Find where the given text appears and provide that cell's center as [x, y] coordinate. 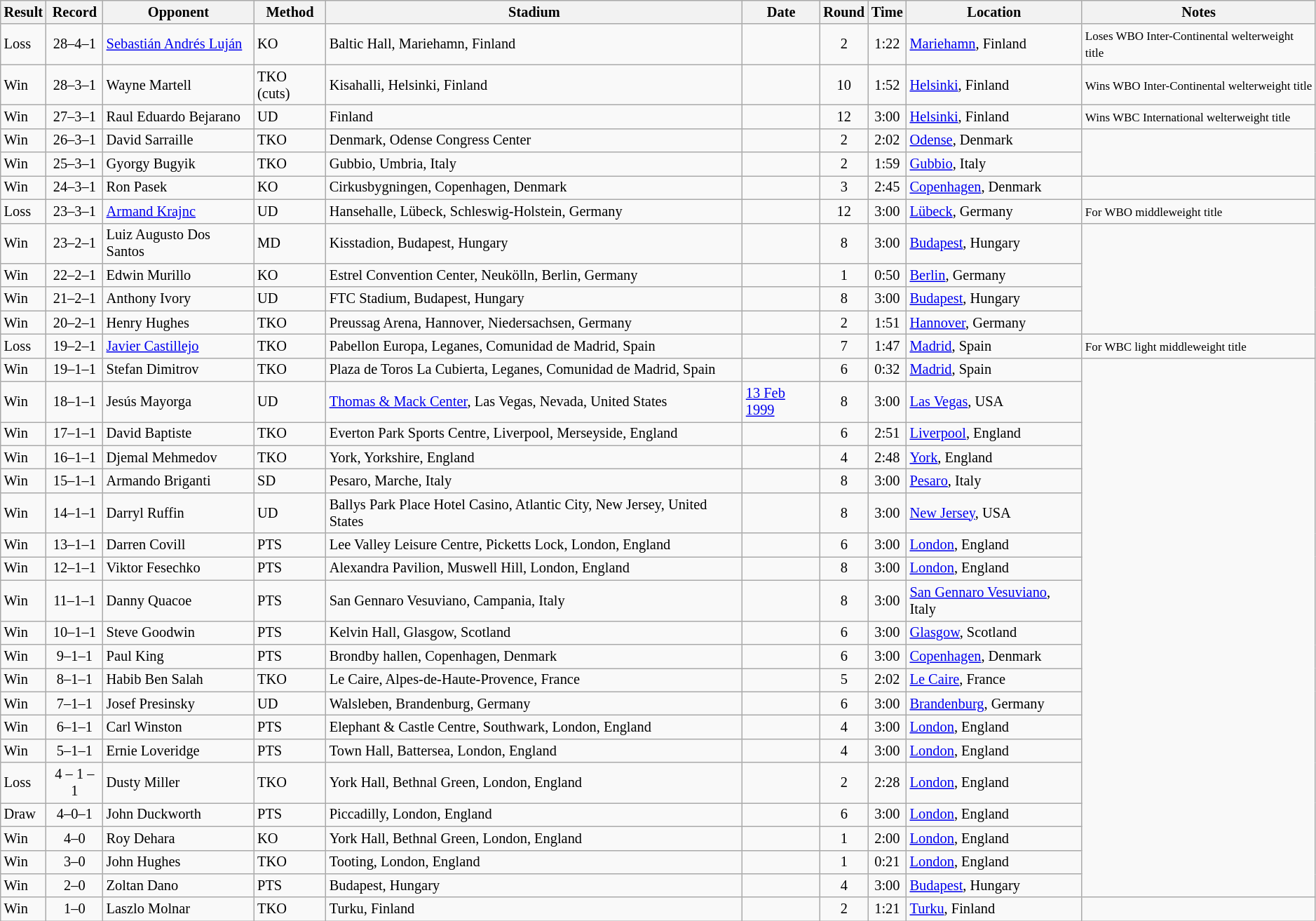
17–1–1 [74, 433]
Preussag Arena, Hannover, Niedersachsen, Germany [534, 323]
Odense, Denmark [994, 140]
1:52 [888, 85]
Steve Goodwin [178, 633]
Roy Dehara [178, 838]
Las Vegas, USA [994, 402]
Habib Ben Salah [178, 680]
0:50 [888, 275]
19–1–1 [74, 370]
Round [844, 12]
Liverpool, England [994, 433]
Kisahalli, Helsinki, Finland [534, 85]
Le Caire, France [994, 680]
Denmark, Odense Congress Center [534, 140]
1:51 [888, 323]
2:51 [888, 433]
Draw [24, 814]
14–1–1 [74, 513]
2:00 [888, 838]
San Gennaro Vesuviano, Italy [994, 600]
FTC Stadium, Budapest, Hungary [534, 299]
Elephant & Castle Centre, Southwark, London, England [534, 727]
Mariehamn, Finland [994, 44]
Zoltan Dano [178, 885]
1:22 [888, 44]
3–0 [74, 862]
David Sarraille [178, 140]
23–3–1 [74, 211]
0:32 [888, 370]
York, England [994, 457]
Henry Hughes [178, 323]
18–1–1 [74, 402]
Loses WBO Inter-Continental welterweight title [1199, 44]
Everton Park Sports Centre, Liverpool, Merseyside, England [534, 433]
Hannover, Germany [994, 323]
Wins WBO Inter-Continental welterweight title [1199, 85]
23–2–1 [74, 243]
Pesaro, Italy [994, 480]
4 – 1 – 1 [74, 783]
Piccadilly, London, England [534, 814]
4–0–1 [74, 814]
2–0 [74, 885]
Pesaro, Marche, Italy [534, 480]
Berlin, Germany [994, 275]
22–2–1 [74, 275]
Armando Briganti [178, 480]
16–1–1 [74, 457]
Opponent [178, 12]
Alexandra Pavilion, Muswell Hill, London, England [534, 568]
Luiz Augusto Dos Santos [178, 243]
Sebastián Andrés Luján [178, 44]
For WBC light middleweight title [1199, 346]
Time [888, 12]
Raul Eduardo Bejarano [178, 116]
Location [994, 12]
Cirkusbygningen, Copenhagen, Denmark [534, 187]
19–2–1 [74, 346]
25–3–1 [74, 164]
Result [24, 12]
12–1–1 [74, 568]
5 [844, 680]
11–1–1 [74, 600]
Darren Covill [178, 545]
21–2–1 [74, 299]
Stadium [534, 12]
Estrel Convention Center, Neukölln, Berlin, Germany [534, 275]
Viktor Fesechko [178, 568]
Javier Castillejo [178, 346]
6–1–1 [74, 727]
Kelvin Hall, Glasgow, Scotland [534, 633]
28–4–1 [74, 44]
Gubbio, Umbria, Italy [534, 164]
4–0 [74, 838]
Lee Valley Leisure Centre, Picketts Lock, London, England [534, 545]
Tooting, London, England [534, 862]
Ernie Loveridge [178, 751]
27–3–1 [74, 116]
TKO (cuts) [290, 85]
Plaza de Toros La Cubierta, Leganes, Comunidad de Madrid, Spain [534, 370]
Darryl Ruffin [178, 513]
Walsleben, Brandenburg, Germany [534, 704]
John Duckworth [178, 814]
Thomas & Mack Center, Las Vegas, Nevada, United States [534, 402]
Notes [1199, 12]
7 [844, 346]
Method [290, 12]
Hansehalle, Lübeck, Schleswig-Holstein, Germany [534, 211]
7–1–1 [74, 704]
Josef Presinsky [178, 704]
York, Yorkshire, England [534, 457]
Le Caire, Alpes-de-Haute-Provence, France [534, 680]
13 Feb 1999 [781, 402]
8–1–1 [74, 680]
Dusty Miller [178, 783]
David Baptiste [178, 433]
Town Hall, Battersea, London, England [534, 751]
3 [844, 187]
SD [290, 480]
1:59 [888, 164]
Date [781, 12]
1:21 [888, 909]
15–1–1 [74, 480]
Finland [534, 116]
Armand Krajnc [178, 211]
Paul King [178, 656]
20–2–1 [74, 323]
Pabellon Europa, Leganes, Comunidad de Madrid, Spain [534, 346]
Anthony Ivory [178, 299]
Carl Winston [178, 727]
2:48 [888, 457]
13–1–1 [74, 545]
9–1–1 [74, 656]
Gyorgy Bugyik [178, 164]
1:47 [888, 346]
24–3–1 [74, 187]
San Gennaro Vesuviano, Campania, Italy [534, 600]
Wayne Martell [178, 85]
Kisstadion, Budapest, Hungary [534, 243]
Brandenburg, Germany [994, 704]
Record [74, 12]
Gubbio, Italy [994, 164]
10 [844, 85]
Laszlo Molnar [178, 909]
For WBO middleweight title [1199, 211]
5–1–1 [74, 751]
1–0 [74, 909]
10–1–1 [74, 633]
Brondby hallen, Copenhagen, Denmark [534, 656]
2:45 [888, 187]
2:28 [888, 783]
Djemal Mehmedov [178, 457]
Stefan Dimitrov [178, 370]
Lübeck, Germany [994, 211]
0:21 [888, 862]
New Jersey, USA [994, 513]
Glasgow, Scotland [994, 633]
Baltic Hall, Mariehamn, Finland [534, 44]
26–3–1 [74, 140]
Ballys Park Place Hotel Casino, Atlantic City, New Jersey, United States [534, 513]
MD [290, 243]
28–3–1 [74, 85]
Jesús Mayorga [178, 402]
Ron Pasek [178, 187]
John Hughes [178, 862]
Edwin Murillo [178, 275]
Danny Quacoe [178, 600]
Wins WBC International welterweight title [1199, 116]
